Capture the cell that displays the provided text and extract its (X, Y) central coordinate. 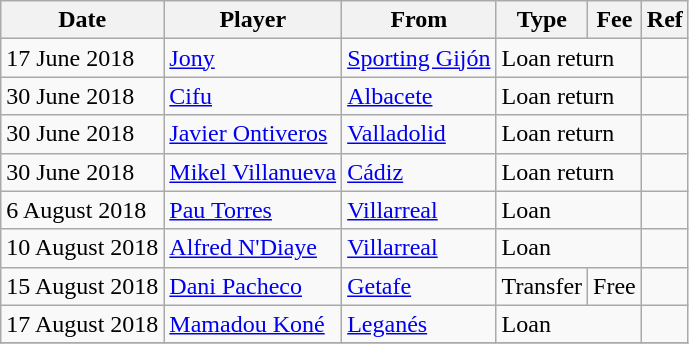
Jony (253, 58)
10 August 2018 (82, 248)
From (419, 20)
6 August 2018 (82, 210)
Albacete (419, 96)
Transfer (542, 286)
Ref (664, 20)
Dani Pacheco (253, 286)
Getafe (419, 286)
Alfred N'Diaye (253, 248)
Javier Ontiveros (253, 134)
Mamadou Koné (253, 324)
Date (82, 20)
Pau Torres (253, 210)
Mikel Villanueva (253, 172)
Type (542, 20)
Fee (615, 20)
17 June 2018 (82, 58)
Cádiz (419, 172)
15 August 2018 (82, 286)
Leganés (419, 324)
Sporting Gijón (419, 58)
Player (253, 20)
Free (615, 286)
17 August 2018 (82, 324)
Cifu (253, 96)
Valladolid (419, 134)
